Provide the [X, Y] coordinate of the cell's center where the given text is located.  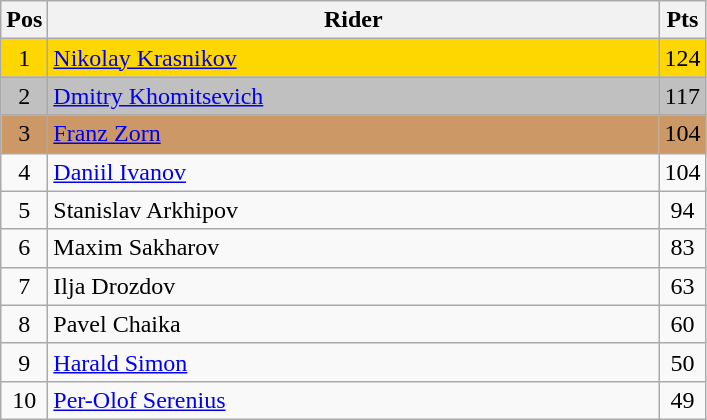
63 [682, 286]
Dmitry Khomitsevich [354, 96]
5 [24, 210]
Harald Simon [354, 362]
8 [24, 324]
50 [682, 362]
9 [24, 362]
83 [682, 248]
Per-Olof Serenius [354, 400]
117 [682, 96]
124 [682, 58]
Stanislav Arkhipov [354, 210]
Pos [24, 20]
1 [24, 58]
3 [24, 134]
Franz Zorn [354, 134]
Ilja Drozdov [354, 286]
7 [24, 286]
6 [24, 248]
60 [682, 324]
49 [682, 400]
94 [682, 210]
Daniil Ivanov [354, 172]
4 [24, 172]
Pts [682, 20]
Maxim Sakharov [354, 248]
Pavel Chaika [354, 324]
Nikolay Krasnikov [354, 58]
Rider [354, 20]
10 [24, 400]
2 [24, 96]
